Find where the given text appears and provide that cell's center as [X, Y] coordinate. 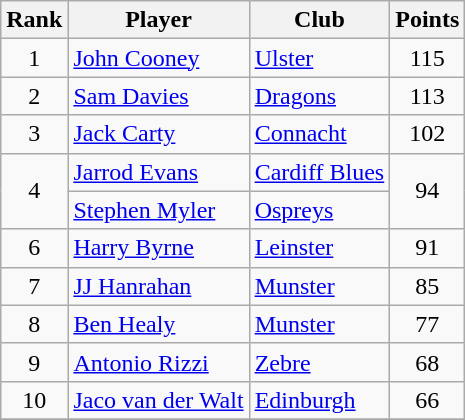
JJ Hanrahan [158, 286]
Sam Davies [158, 96]
Cardiff Blues [320, 172]
115 [428, 58]
102 [428, 134]
Edinburgh [320, 400]
Ben Healy [158, 324]
Ospreys [320, 210]
Stephen Myler [158, 210]
Ulster [320, 58]
9 [34, 362]
John Cooney [158, 58]
66 [428, 400]
Points [428, 20]
8 [34, 324]
Connacht [320, 134]
Antonio Rizzi [158, 362]
77 [428, 324]
68 [428, 362]
Club [320, 20]
Player [158, 20]
3 [34, 134]
Jarrod Evans [158, 172]
Jack Carty [158, 134]
Rank [34, 20]
6 [34, 248]
91 [428, 248]
Dragons [320, 96]
4 [34, 191]
Zebre [320, 362]
85 [428, 286]
Harry Byrne [158, 248]
Jaco van der Walt [158, 400]
2 [34, 96]
1 [34, 58]
Leinster [320, 248]
113 [428, 96]
10 [34, 400]
7 [34, 286]
94 [428, 191]
